Extract the [X, Y] coordinate from the center of the cell holding the provided text.  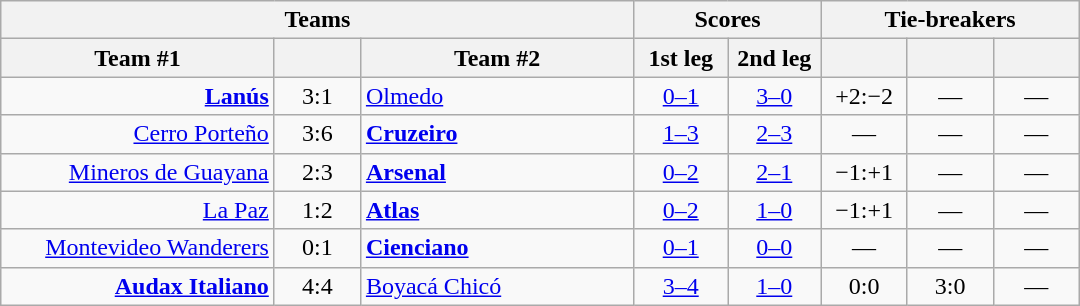
2:3 [317, 172]
Tie-breakers [950, 20]
Team #2 [497, 58]
Audax Italiano [138, 286]
0:0 [864, 286]
Team #1 [138, 58]
Mineros de Guayana [138, 172]
3–0 [775, 96]
1–3 [681, 134]
Scores [728, 20]
Cruzeiro [497, 134]
0–0 [775, 248]
3:0 [950, 286]
1st leg [681, 58]
1:2 [317, 210]
Boyacá Chicó [497, 286]
Montevideo Wanderers [138, 248]
2–3 [775, 134]
Olmedo [497, 96]
+2:−2 [864, 96]
3–4 [681, 286]
4:4 [317, 286]
2–1 [775, 172]
2nd leg [775, 58]
Cerro Porteño [138, 134]
Teams [318, 20]
Cienciano [497, 248]
3:1 [317, 96]
Atlas [497, 210]
Arsenal [497, 172]
0:1 [317, 248]
3:6 [317, 134]
Lanús [138, 96]
La Paz [138, 210]
